Capture the cell that displays the provided text and extract its (X, Y) central coordinate. 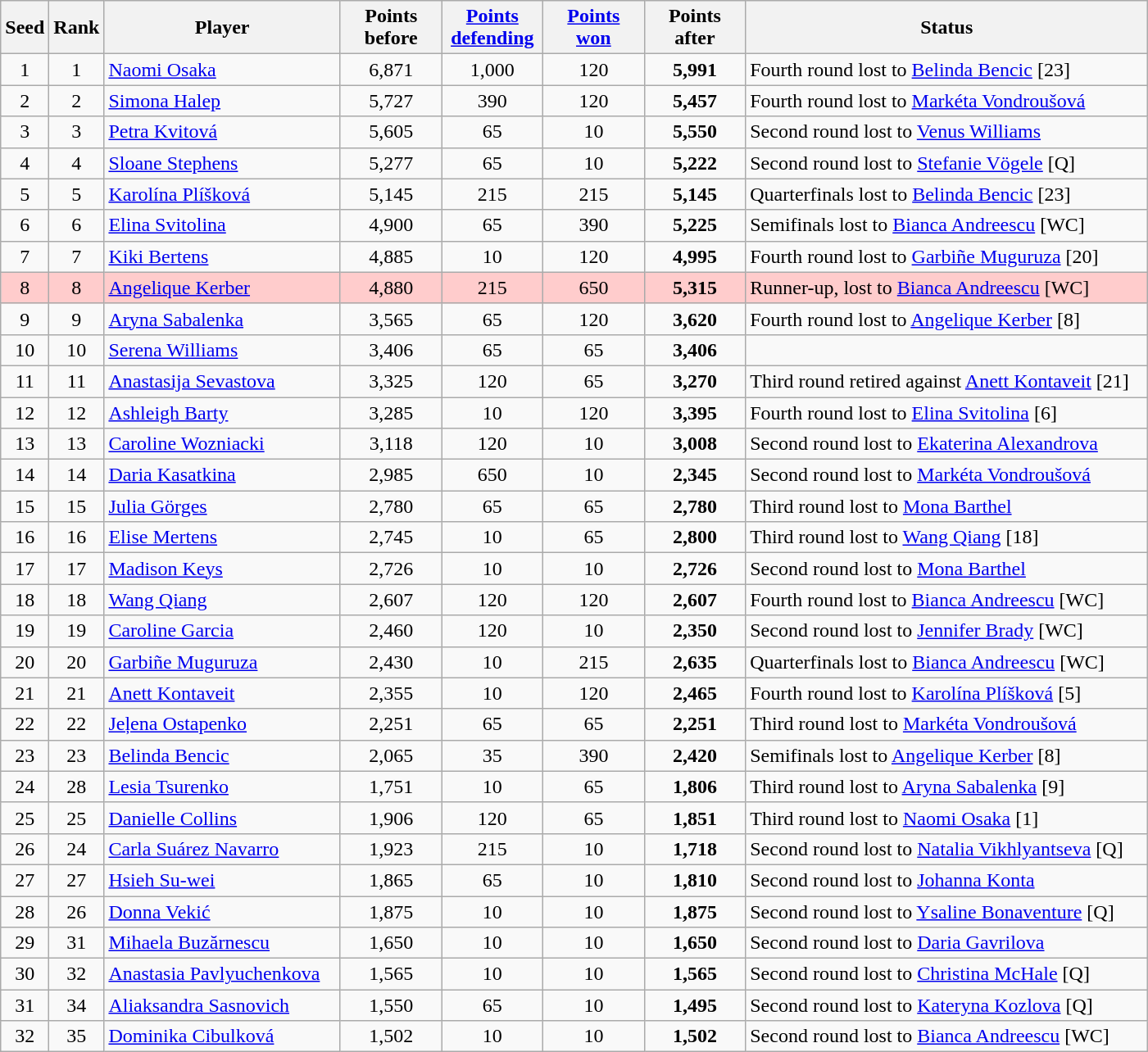
Second round lost to Daria Gavrilova (947, 943)
5,225 (695, 225)
3,008 (695, 444)
1,906 (391, 818)
2,430 (391, 662)
3,270 (695, 381)
1,923 (391, 849)
Kiki Bertens (223, 256)
Elise Mertens (223, 537)
3,285 (391, 412)
Aliaksandra Sasnovich (223, 1005)
Caroline Wozniacki (223, 444)
Points defending (492, 28)
Serena Williams (223, 350)
Belinda Bencic (223, 755)
5,222 (695, 163)
Fourth round lost to Bianca Andreescu [WC] (947, 600)
Second round lost to Bianca Andreescu [WC] (947, 1036)
Petra Kvitová (223, 132)
Fourth round lost to Markéta Vondroušová (947, 101)
Points before (391, 28)
3,118 (391, 444)
1,810 (695, 880)
2,460 (391, 631)
1,751 (391, 787)
Second round lost to Jennifer Brady [WC] (947, 631)
5,550 (695, 132)
1,806 (695, 787)
2,420 (695, 755)
Points won (594, 28)
Second round lost to Kateryna Kozlova [Q] (947, 1005)
Madison Keys (223, 569)
Second round lost to Johanna Konta (947, 880)
1,718 (695, 849)
2,350 (695, 631)
Third round lost to Wang Qiang [18] (947, 537)
2,745 (391, 537)
2,635 (695, 662)
30 (25, 974)
4,885 (391, 256)
Julia Görges (223, 506)
Anett Kontaveit (223, 693)
5,727 (391, 101)
6,871 (391, 70)
Quarterfinals lost to Belinda Bencic [23] (947, 194)
Fourth round lost to Garbiñe Muguruza [20] (947, 256)
Second round lost to Venus Williams (947, 132)
1,550 (391, 1005)
Elina Svitolina (223, 225)
Third round lost to Naomi Osaka [1] (947, 818)
3,395 (695, 412)
Anastasija Sevastova (223, 381)
Donna Vekić (223, 912)
Quarterfinals lost to Bianca Andreescu [WC] (947, 662)
Garbiñe Muguruza (223, 662)
Fourth round lost to Elina Svitolina [6] (947, 412)
Third round lost to Markéta Vondroušová (947, 724)
Ashleigh Barty (223, 412)
Angelique Kerber (223, 288)
3,325 (391, 381)
1,000 (492, 70)
Second round lost to Mona Barthel (947, 569)
1,495 (695, 1005)
Second round lost to Markéta Vondroušová (947, 475)
Status (947, 28)
3,565 (391, 319)
Mihaela Buzărnescu (223, 943)
Second round lost to Christina McHale [Q] (947, 974)
4,880 (391, 288)
Fourth round lost to Karolína Plíšková [5] (947, 693)
Karolína Plíšková (223, 194)
Semifinals lost to Angelique Kerber [8] (947, 755)
Third round lost to Mona Barthel (947, 506)
2,985 (391, 475)
1,865 (391, 880)
Dominika Cibulková (223, 1036)
2,345 (695, 475)
Semifinals lost to Bianca Andreescu [WC] (947, 225)
Wang Qiang (223, 600)
Simona Halep (223, 101)
5,277 (391, 163)
Rank (77, 28)
Danielle Collins (223, 818)
2,465 (695, 693)
Anastasia Pavlyuchenkova (223, 974)
Daria Kasatkina (223, 475)
3,620 (695, 319)
34 (77, 1005)
29 (25, 943)
2,800 (695, 537)
Second round lost to Stefanie Vögele [Q] (947, 163)
Third round retired against Anett Kontaveit [21] (947, 381)
Runner-up, lost to Bianca Andreescu [WC] (947, 288)
4,900 (391, 225)
4,995 (695, 256)
5,315 (695, 288)
Lesia Tsurenko (223, 787)
5,605 (391, 132)
Aryna Sabalenka (223, 319)
2,065 (391, 755)
2,355 (391, 693)
5,457 (695, 101)
Sloane Stephens (223, 163)
Second round lost to Natalia Vikhlyantseva [Q] (947, 849)
1,851 (695, 818)
Points after (695, 28)
Second round lost to Ysaline Bonaventure [Q] (947, 912)
5,991 (695, 70)
Second round lost to Ekaterina Alexandrova (947, 444)
Fourth round lost to Belinda Bencic [23] (947, 70)
Jeļena Ostapenko (223, 724)
Seed (25, 28)
Carla Suárez Navarro (223, 849)
Caroline Garcia (223, 631)
Player (223, 28)
Naomi Osaka (223, 70)
Third round lost to Aryna Sabalenka [9] (947, 787)
Hsieh Su-wei (223, 880)
Fourth round lost to Angelique Kerber [8] (947, 319)
